Provide the (x, y) coordinate of the cell's center where the given text is located.  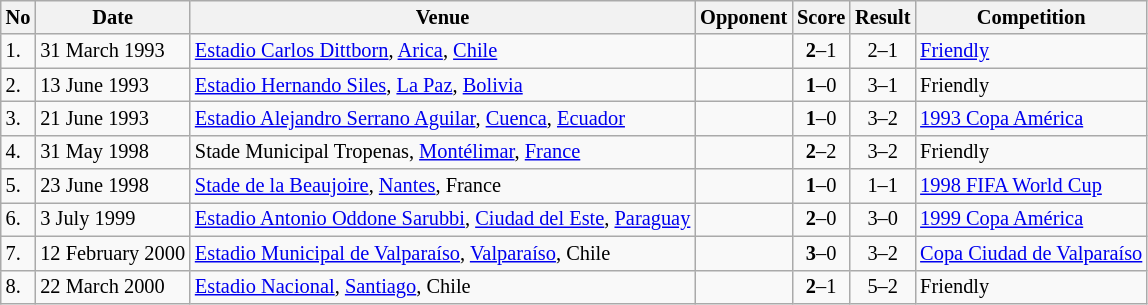
4. (18, 152)
Date (112, 17)
Stade de la Beaujoire, Nantes, France (442, 186)
Estadio Nacional, Santiago, Chile (442, 287)
22 March 2000 (112, 287)
Venue (442, 17)
13 June 1993 (112, 85)
1–1 (882, 186)
3 July 1999 (112, 219)
Estadio Carlos Dittborn, Arica, Chile (442, 51)
31 May 1998 (112, 152)
1. (18, 51)
2–2 (821, 152)
31 March 1993 (112, 51)
Score (821, 17)
1993 Copa América (1031, 118)
23 June 1998 (112, 186)
5–2 (882, 287)
1999 Copa América (1031, 219)
8. (18, 287)
2. (18, 85)
1998 FIFA World Cup (1031, 186)
Copa Ciudad de Valparaíso (1031, 253)
No (18, 17)
Estadio Municipal de Valparaíso, Valparaíso, Chile (442, 253)
Estadio Hernando Siles, La Paz, Bolivia (442, 85)
7. (18, 253)
Competition (1031, 17)
Estadio Alejandro Serrano Aguilar, Cuenca, Ecuador (442, 118)
Opponent (744, 17)
5. (18, 186)
Estadio Antonio Oddone Sarubbi, Ciudad del Este, Paraguay (442, 219)
3–1 (882, 85)
12 February 2000 (112, 253)
6. (18, 219)
21 June 1993 (112, 118)
3. (18, 118)
Result (882, 17)
Stade Municipal Tropenas, Montélimar, France (442, 152)
2–0 (821, 219)
